Provide the [x, y] coordinate of the cell's center where the given text is located.  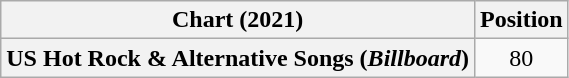
Position [521, 20]
US Hot Rock & Alternative Songs (Billboard) [238, 58]
80 [521, 58]
Chart (2021) [238, 20]
